Detect which cell encompasses the target text, then output its (X, Y) center coordinate. 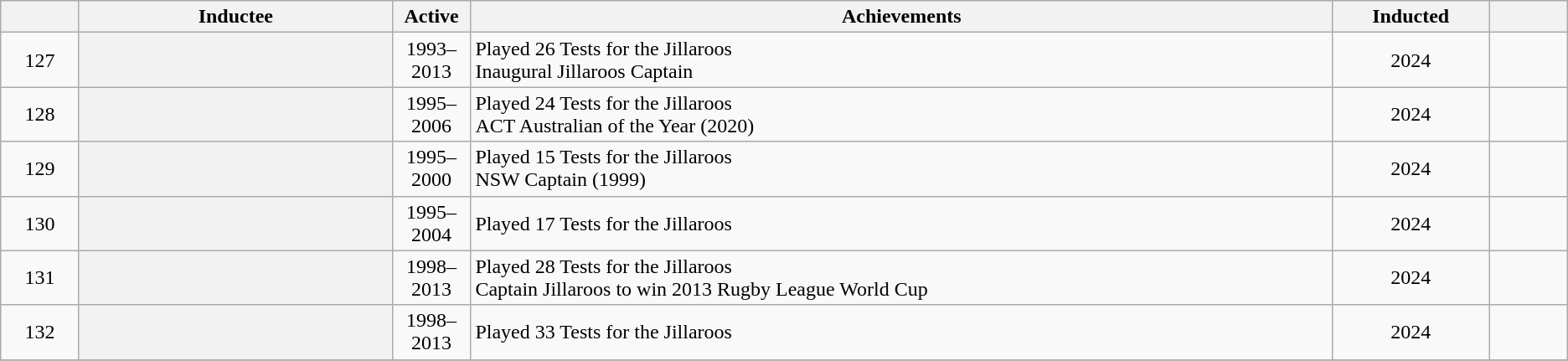
132 (40, 332)
Played 26 Tests for the JillaroosInaugural Jillaroos Captain (901, 60)
131 (40, 278)
130 (40, 223)
Played 17 Tests for the Jillaroos (901, 223)
1993–2013 (431, 60)
127 (40, 60)
1995–2000 (431, 169)
Inducted (1411, 17)
Played 28 Tests for the JillaroosCaptain Jillaroos to win 2013 Rugby League World Cup (901, 278)
Active (431, 17)
Inductee (235, 17)
Played 15 Tests for the JillaroosNSW Captain (1999) (901, 169)
Played 24 Tests for the JillaroosACT Australian of the Year (2020) (901, 114)
Played 33 Tests for the Jillaroos (901, 332)
Achievements (901, 17)
128 (40, 114)
1995–2004 (431, 223)
1995–2006 (431, 114)
129 (40, 169)
